Extract the [X, Y] coordinate from the center of the cell holding the provided text.  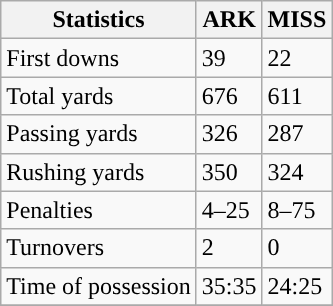
4–25 [229, 210]
Statistics [99, 20]
0 [297, 248]
First downs [99, 58]
326 [229, 134]
324 [297, 172]
Passing yards [99, 134]
22 [297, 58]
ARK [229, 20]
MISS [297, 20]
Total yards [99, 96]
Turnovers [99, 248]
24:25 [297, 286]
287 [297, 134]
Rushing yards [99, 172]
676 [229, 96]
611 [297, 96]
2 [229, 248]
Penalties [99, 210]
Time of possession [99, 286]
350 [229, 172]
39 [229, 58]
8–75 [297, 210]
35:35 [229, 286]
